Locate the cell with the specified text and output its [X, Y] center coordinate. 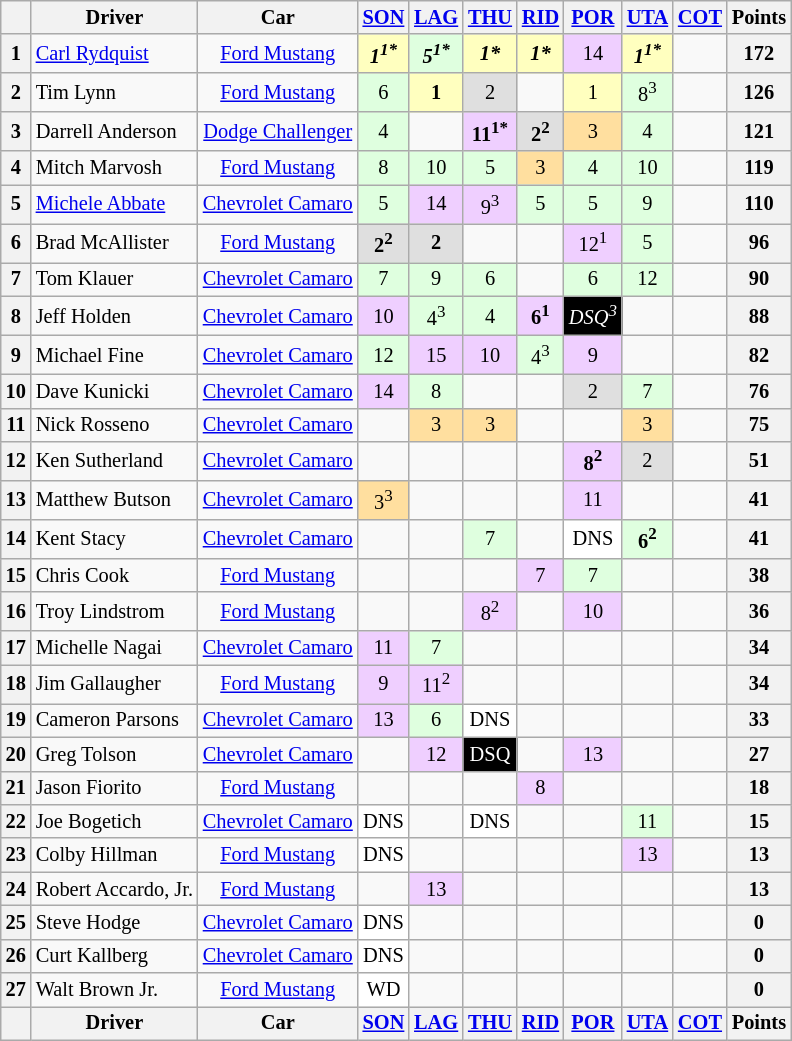
Joe Bogetich [114, 821]
Curt Kallberg [114, 956]
17 [16, 648]
Jason Fiorito [114, 788]
Michael Fine [114, 354]
26 [16, 956]
Nick Rosseno [114, 425]
Tom Klauer [114, 279]
51* [436, 54]
Mitch Marvosh [114, 168]
Chris Cook [114, 575]
Dodge Challenger [278, 132]
126 [759, 92]
Michele Abbate [114, 204]
75 [759, 425]
Darrell Anderson [114, 132]
96 [759, 242]
36 [759, 612]
Greg Tolson [114, 754]
DSQ3 [593, 316]
88 [759, 316]
21 [16, 788]
Walt Brown Jr. [114, 990]
Colby Hillman [114, 855]
Steve Hodge [114, 922]
Michelle Nagai [114, 648]
90 [759, 279]
51 [759, 460]
Jeff Holden [114, 316]
Cameron Parsons [114, 720]
110 [759, 204]
172 [759, 54]
111* [490, 132]
24 [16, 889]
WD [384, 990]
Tim Lynn [114, 92]
Brad McAllister [114, 242]
Kent Stacy [114, 538]
38 [759, 575]
83 [648, 92]
Troy Lindstrom [114, 612]
Jim Gallaugher [114, 684]
Carl Rydquist [114, 54]
19 [16, 720]
62 [648, 538]
Matthew Butson [114, 500]
119 [759, 168]
20 [16, 754]
112 [436, 684]
Robert Accardo, Jr. [114, 889]
93 [490, 204]
16 [16, 612]
Ken Sutherland [114, 460]
76 [759, 391]
Dave Kunicki [114, 391]
23 [16, 855]
61 [540, 316]
DSQ [490, 754]
25 [16, 922]
